Extract the (x, y) coordinate from the center of the cell holding the provided text.  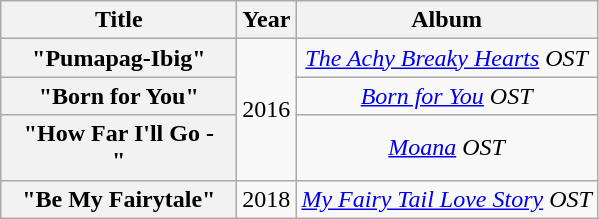
Moana OST (447, 148)
Year (266, 20)
Album (447, 20)
"Pumapag-Ibig" (119, 58)
Title (119, 20)
2018 (266, 199)
"Be My Fairytale" (119, 199)
Born for You OST (447, 96)
My Fairy Tail Love Story OST (447, 199)
The Achy Breaky Hearts OST (447, 58)
"Born for You" (119, 96)
"How Far I'll Go - " (119, 148)
2016 (266, 110)
